Output the (X, Y) coordinate of the center of the cell containing the given text.  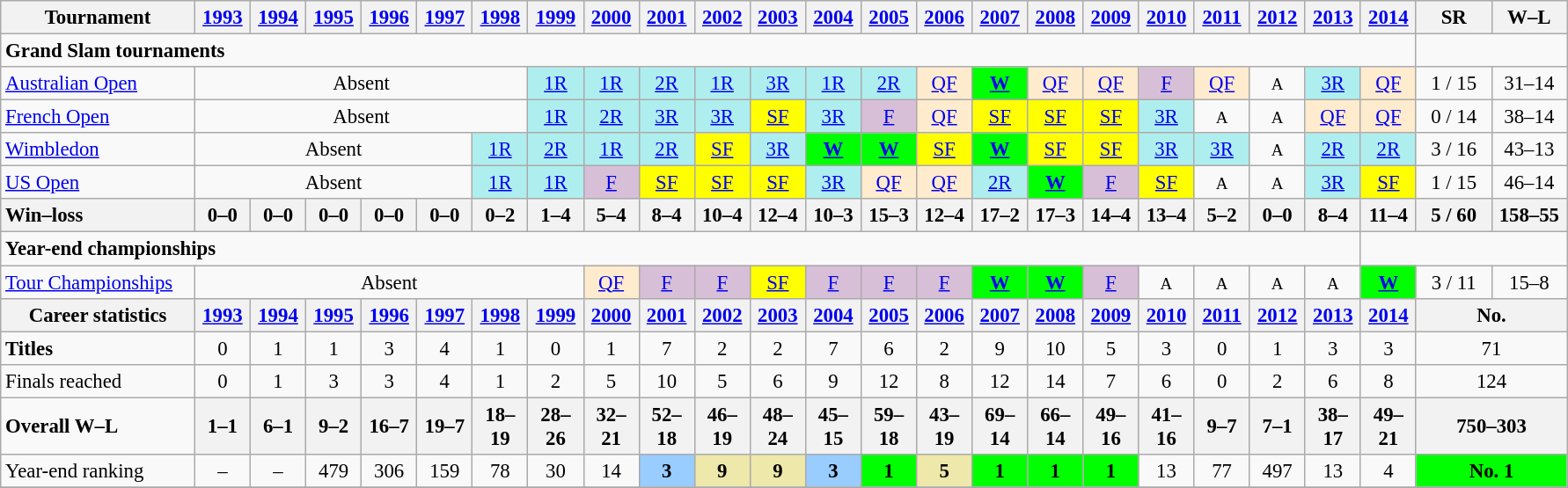
Tour Championships (99, 282)
38–14 (1529, 117)
6–1 (278, 426)
78 (500, 471)
No. 1 (1491, 471)
306 (389, 471)
No. (1491, 315)
13–4 (1167, 215)
0 / 14 (1454, 117)
59–18 (889, 426)
Year-end ranking (99, 471)
Finals reached (99, 381)
48–24 (778, 426)
Overall W–L (99, 426)
15–8 (1529, 282)
43–19 (945, 426)
3 / 16 (1454, 149)
10–3 (832, 215)
11–4 (1388, 215)
45–15 (832, 426)
16–7 (389, 426)
31–14 (1529, 84)
479 (334, 471)
38–17 (1332, 426)
Win–loss (99, 215)
159 (445, 471)
5–4 (611, 215)
14–4 (1110, 215)
17–3 (1056, 215)
49–21 (1388, 426)
28–26 (556, 426)
5–2 (1221, 215)
41–16 (1167, 426)
Australian Open (99, 84)
10–4 (722, 215)
Tournament (99, 18)
US Open (99, 183)
52–18 (667, 426)
Grand Slam tournaments (709, 51)
3 / 11 (1454, 282)
Career statistics (99, 315)
W–L (1529, 18)
46–19 (722, 426)
497 (1278, 471)
71 (1491, 348)
69–14 (1000, 426)
32–21 (611, 426)
SR (1454, 18)
1–1 (222, 426)
30 (556, 471)
15–3 (889, 215)
9–7 (1221, 426)
43–13 (1529, 149)
5 / 60 (1454, 215)
Year-end championships (681, 249)
17–2 (1000, 215)
124 (1491, 381)
7–1 (1278, 426)
Titles (99, 348)
158–55 (1529, 215)
46–14 (1529, 183)
750–303 (1491, 426)
9–2 (334, 426)
French Open (99, 117)
18–19 (500, 426)
0–2 (500, 215)
49–16 (1110, 426)
Wimbledon (99, 149)
1–4 (556, 215)
19–7 (445, 426)
66–14 (1056, 426)
77 (1221, 471)
